Determine the (X, Y) coordinate at the center of the cell enclosing the given text.  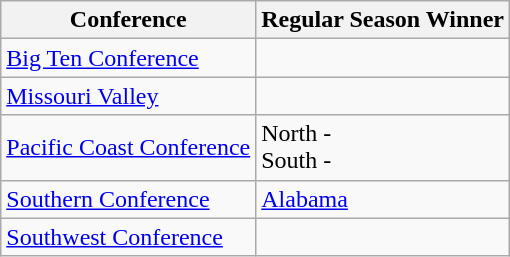
North - South - (383, 148)
Regular Season Winner (383, 20)
Pacific Coast Conference (128, 148)
Southwest Conference (128, 237)
Big Ten Conference (128, 58)
Missouri Valley (128, 96)
Southern Conference (128, 199)
Conference (128, 20)
Alabama (383, 199)
